Return the (X, Y) coordinate for the center point of the cell that contains the specified text.  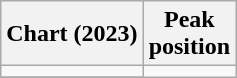
Peakposition (189, 34)
Chart (2023) (72, 34)
